Determine the [x, y] coordinate at the center of the cell enclosing the given text.  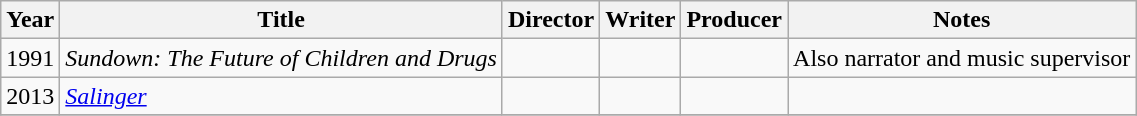
Producer [734, 20]
Notes [962, 20]
Salinger [282, 96]
2013 [30, 96]
Also narrator and music supervisor [962, 58]
Sundown: The Future of Children and Drugs [282, 58]
1991 [30, 58]
Year [30, 20]
Writer [640, 20]
Director [550, 20]
Title [282, 20]
